From the cell containing the given text, extract its center point as [X, Y] coordinate. 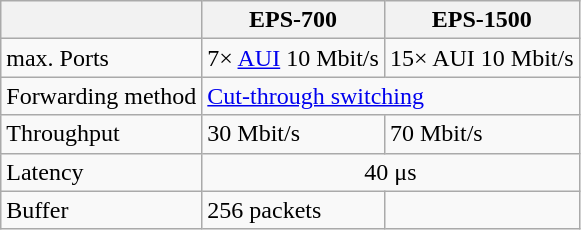
max. Ports [102, 58]
40 μs [390, 172]
EPS-1500 [482, 20]
EPS-700 [294, 20]
Latency [102, 172]
Throughput [102, 134]
256 packets [294, 210]
15× AUI 10 Mbit/s [482, 58]
Buffer [102, 210]
Forwarding method [102, 96]
7× AUI 10 Mbit/s [294, 58]
70 Mbit/s [482, 134]
30 Mbit/s [294, 134]
Cut-through switching [390, 96]
